Provide the [x, y] coordinate of the cell's center where the given text is located.  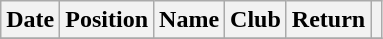
Date [30, 20]
Name [190, 20]
Return [328, 20]
Club [256, 20]
Position [107, 20]
